Find where the given text appears and provide that cell's center as [X, Y] coordinate. 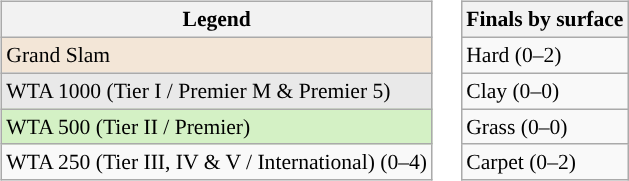
WTA 1000 (Tier I / Premier M & Premier 5) [216, 91]
Finals by surface [544, 20]
Grand Slam [216, 55]
Grass (0–0) [544, 127]
Carpet (0–2) [544, 162]
Clay (0–0) [544, 91]
WTA 250 (Tier III, IV & V / International) (0–4) [216, 162]
Hard (0–2) [544, 55]
Legend [216, 20]
WTA 500 (Tier II / Premier) [216, 127]
